Search for the cell housing the specified text and yield its (X, Y) center coordinate. 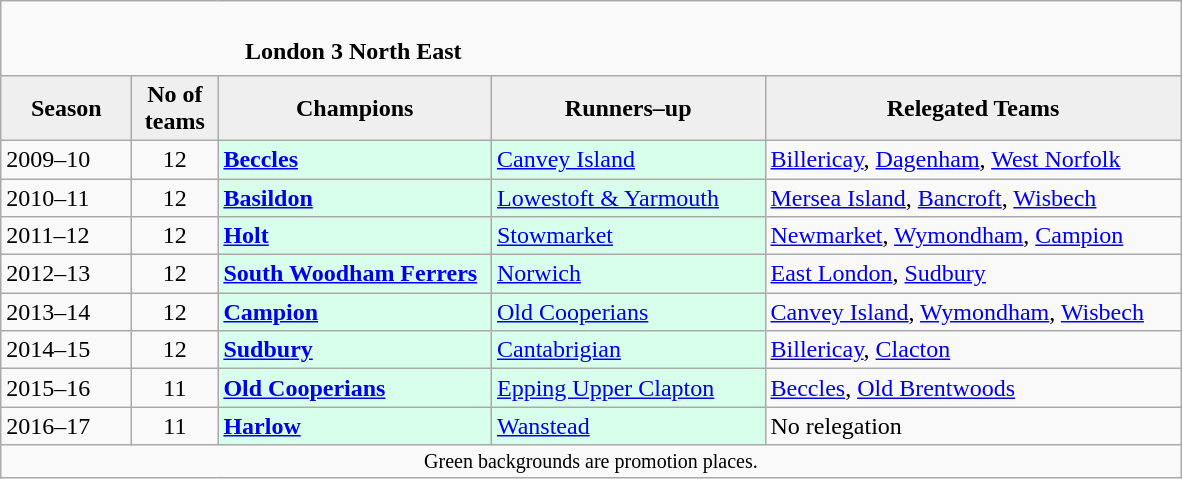
No relegation (973, 426)
2009–10 (66, 159)
2015–16 (66, 388)
Billericay, Clacton (973, 350)
2012–13 (66, 274)
Wanstead (628, 426)
Sudbury (355, 350)
Season (66, 108)
South Woodham Ferrers (355, 274)
Norwich (628, 274)
No of teams (175, 108)
2014–15 (66, 350)
Beccles (355, 159)
Newmarket, Wymondham, Campion (973, 236)
Mersea Island, Bancroft, Wisbech (973, 197)
2013–14 (66, 312)
Holt (355, 236)
Runners–up (628, 108)
Beccles, Old Brentwoods (973, 388)
Stowmarket (628, 236)
Canvey Island (628, 159)
East London, Sudbury (973, 274)
Green backgrounds are promotion places. (591, 462)
Harlow (355, 426)
Billericay, Dagenham, West Norfolk (973, 159)
2010–11 (66, 197)
2011–12 (66, 236)
Cantabrigian (628, 350)
Champions (355, 108)
Basildon (355, 197)
Epping Upper Clapton (628, 388)
2016–17 (66, 426)
Lowestoft & Yarmouth (628, 197)
Relegated Teams (973, 108)
Campion (355, 312)
Canvey Island, Wymondham, Wisbech (973, 312)
